Determine the (x, y) coordinate at the center of the cell enclosing the given text.  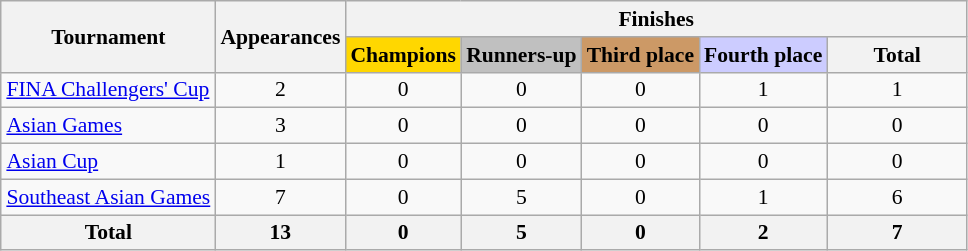
Runners-up (521, 55)
FINA Challengers' Cup (108, 90)
Asian Cup (108, 162)
6 (897, 197)
Asian Games (108, 126)
Fourth place (763, 55)
Appearances (280, 36)
3 (280, 126)
Champions (403, 55)
13 (280, 233)
Finishes (656, 19)
Southeast Asian Games (108, 197)
Tournament (108, 36)
Third place (640, 55)
